Detect which cell encompasses the target text, then output its [x, y] center coordinate. 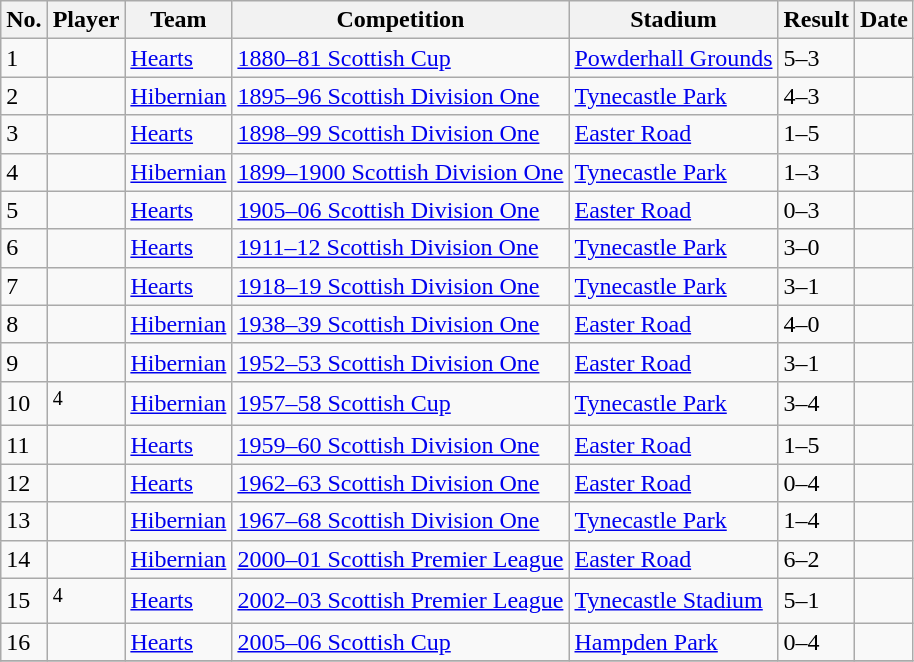
15 [24, 600]
2 [24, 96]
6 [24, 248]
1 [24, 58]
3–0 [816, 248]
1–4 [816, 521]
9 [24, 362]
1918–19 Scottish Division One [400, 286]
14 [24, 559]
11 [24, 445]
1–3 [816, 172]
Hampden Park [674, 642]
Player [86, 20]
5–1 [816, 600]
13 [24, 521]
16 [24, 642]
Powderhall Grounds [674, 58]
3–4 [816, 404]
1905–06 Scottish Division One [400, 210]
4–0 [816, 324]
8 [24, 324]
1952–53 Scottish Division One [400, 362]
1899–1900 Scottish Division One [400, 172]
4–3 [816, 96]
1880–81 Scottish Cup [400, 58]
1911–12 Scottish Division One [400, 248]
10 [24, 404]
Result [816, 20]
1967–68 Scottish Division One [400, 521]
0–3 [816, 210]
1895–96 Scottish Division One [400, 96]
5 [24, 210]
7 [24, 286]
2005–06 Scottish Cup [400, 642]
Stadium [674, 20]
12 [24, 483]
Competition [400, 20]
1962–63 Scottish Division One [400, 483]
Team [178, 20]
5–3 [816, 58]
1898–99 Scottish Division One [400, 134]
No. [24, 20]
1938–39 Scottish Division One [400, 324]
Tynecastle Stadium [674, 600]
6–2 [816, 559]
3 [24, 134]
2000–01 Scottish Premier League [400, 559]
1959–60 Scottish Division One [400, 445]
Date [884, 20]
2002–03 Scottish Premier League [400, 600]
1957–58 Scottish Cup [400, 404]
